Extract the [x, y] coordinate from the center of the cell holding the provided text.  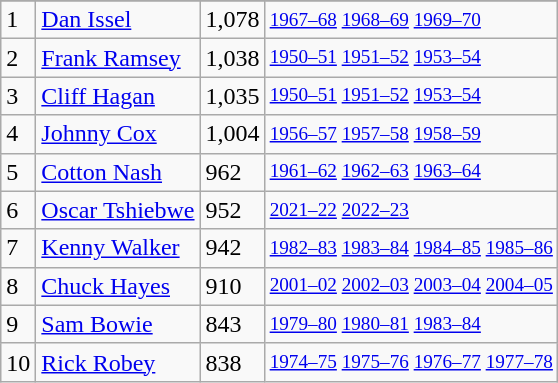
10 [18, 362]
Chuck Hayes [118, 286]
838 [232, 362]
1 [18, 20]
2021–22 2022–23 [411, 210]
8 [18, 286]
1961–62 1962–63 1963–64 [411, 172]
Cotton Nash [118, 172]
1974–75 1975–76 1976–77 1977–78 [411, 362]
952 [232, 210]
1956–57 1957–58 1958–59 [411, 134]
1982–83 1983–84 1984–85 1985–86 [411, 248]
1967–68 1968–69 1969–70 [411, 20]
Johnny Cox [118, 134]
3 [18, 96]
Sam Bowie [118, 324]
1,038 [232, 58]
Cliff Hagan [118, 96]
2 [18, 58]
1,004 [232, 134]
1,078 [232, 20]
6 [18, 210]
2001–02 2002–03 2003–04 2004–05 [411, 286]
4 [18, 134]
5 [18, 172]
1,035 [232, 96]
Oscar Tshiebwe [118, 210]
Kenny Walker [118, 248]
Rick Robey [118, 362]
843 [232, 324]
Frank Ramsey [118, 58]
7 [18, 248]
962 [232, 172]
910 [232, 286]
1979–80 1980–81 1983–84 [411, 324]
Dan Issel [118, 20]
942 [232, 248]
9 [18, 324]
